Provide the (X, Y) coordinate of the cell's center where the given text is located.  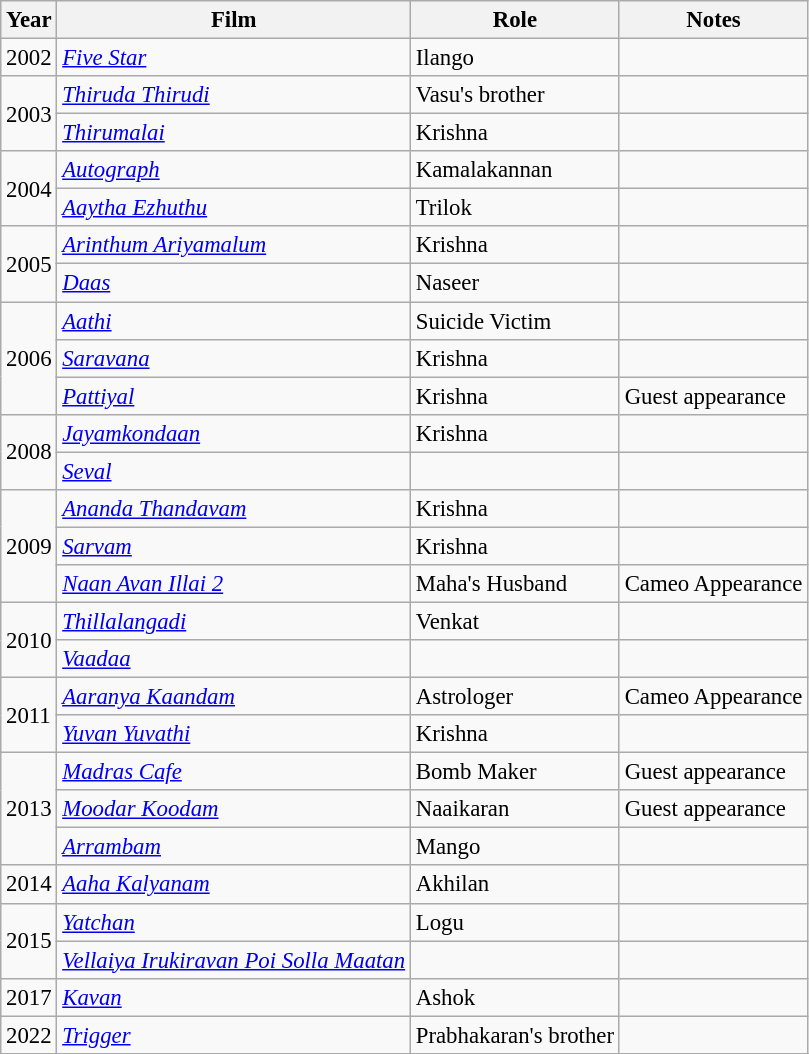
Yuvan Yuvathi (234, 734)
2015 (29, 940)
Arrambam (234, 847)
Seval (234, 471)
Yatchan (234, 922)
Jayamkondaan (234, 433)
Year (29, 20)
Aaytha Ezhuthu (234, 208)
Naseer (514, 283)
Autograph (234, 170)
Film (234, 20)
Kavan (234, 997)
2006 (29, 358)
Trigger (234, 1035)
Pattiyal (234, 396)
Aaranya Kaandam (234, 697)
Maha's Husband (514, 584)
Suicide Victim (514, 321)
Prabhakaran's brother (514, 1035)
Daas (234, 283)
Notes (713, 20)
Saravana (234, 358)
Bomb Maker (514, 772)
Astrologer (514, 697)
Naaikaran (514, 809)
Vasu's brother (514, 95)
2017 (29, 997)
2009 (29, 546)
2003 (29, 114)
Vellaiya Irukiravan Poi Solla Maatan (234, 960)
Five Star (234, 58)
Sarvam (234, 546)
Ananda Thandavam (234, 509)
2011 (29, 716)
2002 (29, 58)
Akhilan (514, 885)
Role (514, 20)
Logu (514, 922)
Thirumalai (234, 133)
Venkat (514, 621)
Naan Avan Illai 2 (234, 584)
Aaha Kalyanam (234, 885)
Moodar Koodam (234, 809)
Ashok (514, 997)
2005 (29, 264)
2013 (29, 810)
2008 (29, 452)
Aathi (234, 321)
Arinthum Ariyamalum (234, 245)
Thillalangadi (234, 621)
Mango (514, 847)
Kamalakannan (514, 170)
2022 (29, 1035)
Vaadaa (234, 659)
2010 (29, 640)
Madras Cafe (234, 772)
2014 (29, 885)
2004 (29, 188)
Thiruda Thirudi (234, 95)
Ilango (514, 58)
Trilok (514, 208)
